Return the (X, Y) coordinate for the center point of the cell that contains the specified text.  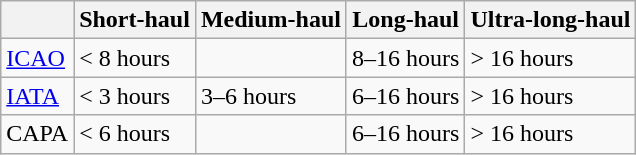
Ultra-long-haul (550, 20)
8–16 hours (405, 58)
< 6 hours (135, 134)
< 8 hours (135, 58)
ICAO (38, 58)
Short-haul (135, 20)
Long-haul (405, 20)
CAPA (38, 134)
IATA (38, 96)
3–6 hours (270, 96)
Medium-haul (270, 20)
< 3 hours (135, 96)
